Extract the (X, Y) coordinate from the center of the cell holding the provided text.  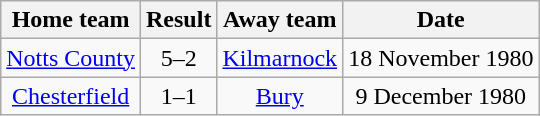
18 November 1980 (441, 58)
Chesterfield (71, 96)
Notts County (71, 58)
Home team (71, 20)
Date (441, 20)
Result (179, 20)
Away team (280, 20)
Kilmarnock (280, 58)
9 December 1980 (441, 96)
Bury (280, 96)
5–2 (179, 58)
1–1 (179, 96)
